Pinpoint the cell where the given text exists, returning its (X, Y) midpoint coordinate. 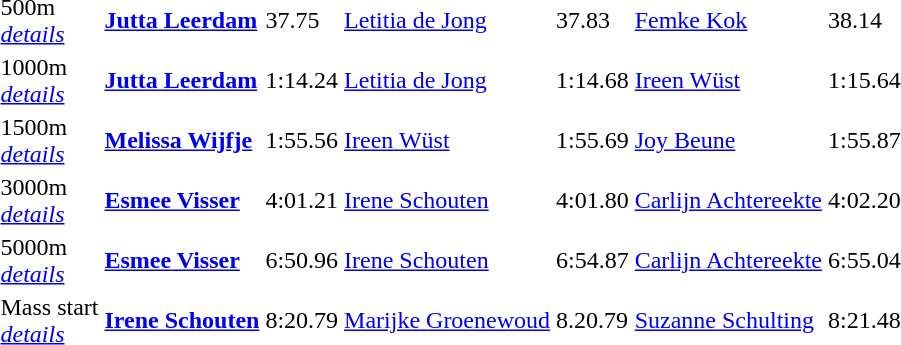
6:50.96 (302, 260)
Jutta Leerdam (182, 80)
Melissa Wijfje (182, 140)
6:54.87 (593, 260)
Joy Beune (728, 140)
4:01.21 (302, 200)
4:01.80 (593, 200)
1:14.24 (302, 80)
1:55.69 (593, 140)
Letitia de Jong (448, 80)
1:55.56 (302, 140)
1:14.68 (593, 80)
